Determine the [x, y] coordinate at the center of the cell enclosing the given text.  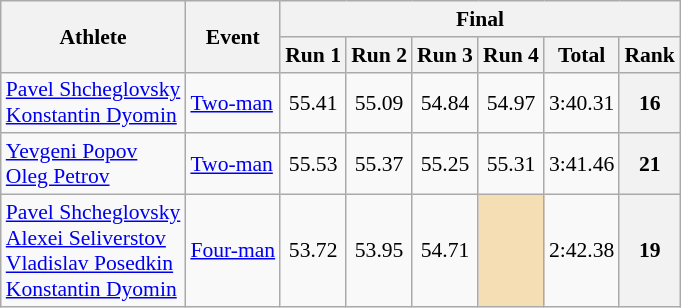
55.09 [379, 102]
54.71 [445, 251]
Four-man [232, 251]
19 [650, 251]
Rank [650, 55]
54.84 [445, 102]
Final [480, 19]
Event [232, 36]
21 [650, 164]
55.25 [445, 164]
53.95 [379, 251]
Pavel ShcheglovskyAlexei SeliverstovVladislav PosedkinKonstantin Dyomin [94, 251]
Run 2 [379, 55]
Run 3 [445, 55]
Total [582, 55]
Pavel ShcheglovskyKonstantin Dyomin [94, 102]
55.31 [511, 164]
Run 1 [313, 55]
55.41 [313, 102]
3:40.31 [582, 102]
55.53 [313, 164]
Athlete [94, 36]
53.72 [313, 251]
Run 4 [511, 55]
16 [650, 102]
3:41.46 [582, 164]
Yevgeni PopovOleg Petrov [94, 164]
2:42.38 [582, 251]
55.37 [379, 164]
54.97 [511, 102]
